From the cell containing the given text, extract its center point as [x, y] coordinate. 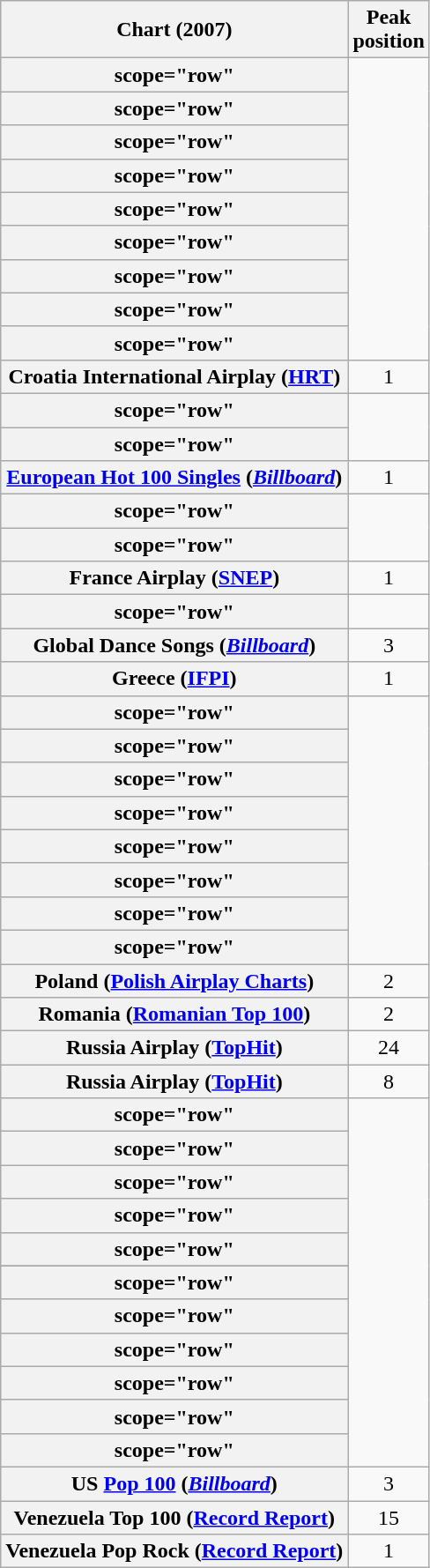
European Hot 100 Singles (Billboard) [174, 478]
Poland (Polish Airplay Charts) [174, 981]
Greece (IFPI) [174, 679]
Venezuela Pop Rock (Record Report) [174, 1551]
US Pop 100 (Billboard) [174, 1483]
15 [389, 1517]
8 [389, 1081]
24 [389, 1048]
Venezuela Top 100 (Record Report) [174, 1517]
Chart (2007) [174, 30]
Global Dance Songs (Billboard) [174, 645]
Croatia International Airplay (HRT) [174, 376]
Romania (Romanian Top 100) [174, 1014]
Peakposition [389, 30]
France Airplay (SNEP) [174, 578]
